Find where the given text appears and provide that cell's center as [X, Y] coordinate. 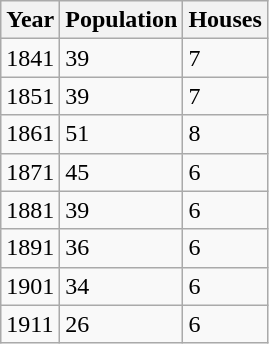
8 [225, 134]
36 [122, 248]
1911 [30, 324]
Year [30, 20]
45 [122, 172]
51 [122, 134]
1871 [30, 172]
1861 [30, 134]
1851 [30, 96]
1841 [30, 58]
1891 [30, 248]
34 [122, 286]
26 [122, 324]
1901 [30, 286]
1881 [30, 210]
Houses [225, 20]
Population [122, 20]
